Scan for the cell matching the given text and deliver its (x, y) coordinate at center. 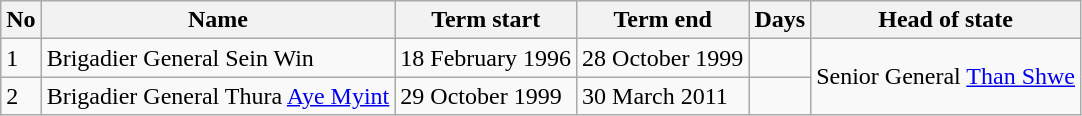
18 February 1996 (486, 58)
Senior General Than Shwe (946, 77)
Head of state (946, 20)
Brigadier General Sein Win (218, 58)
30 March 2011 (663, 96)
Term start (486, 20)
Term end (663, 20)
28 October 1999 (663, 58)
Days (780, 20)
Name (218, 20)
1 (21, 58)
No (21, 20)
29 October 1999 (486, 96)
Brigadier General Thura Aye Myint (218, 96)
2 (21, 96)
